From the cell containing the given text, extract its center point as [X, Y] coordinate. 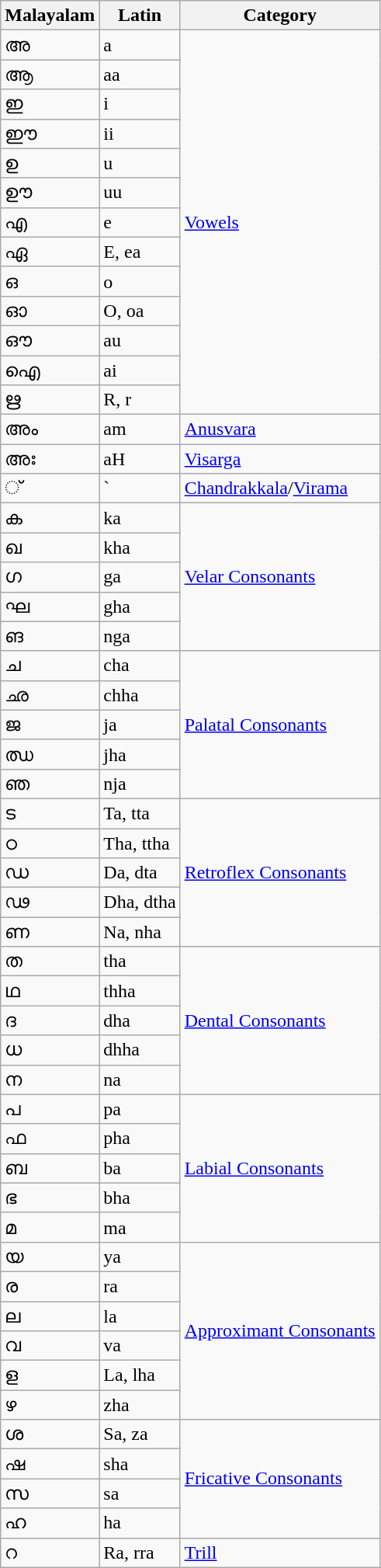
au [140, 340]
Fricative Consonants [279, 1479]
പ [50, 1109]
ഠ [50, 843]
ക [50, 518]
ച [50, 666]
Labial Consonants [279, 1168]
uu [140, 193]
na [140, 1080]
jha [140, 754]
ജ [50, 725]
a [140, 45]
kha [140, 548]
Latin [140, 16]
ണ [50, 932]
dha [140, 1020]
nga [140, 636]
la [140, 1316]
Dental Consonants [279, 1020]
Chandrakkala/Virama [279, 488]
ഒ [50, 281]
Ra, rra [140, 1552]
Velar Consonants [279, 577]
എ [50, 222]
Category [279, 16]
Malayalam [50, 16]
cha [140, 666]
sa [140, 1493]
tha [140, 961]
E, ea [140, 252]
ya [140, 1257]
ങ [50, 636]
മ [50, 1227]
u [140, 163]
ര [50, 1286]
Trill [279, 1552]
ഛ [50, 695]
് [50, 488]
ഞ [50, 784]
ത [50, 961]
ട [50, 813]
ഖ [50, 548]
aa [140, 75]
ai [140, 370]
i [140, 104]
va [140, 1346]
gha [140, 607]
ഘ [50, 607]
Tha, ttha [140, 843]
nja [140, 784]
ma [140, 1227]
bha [140, 1198]
ഫ [50, 1139]
Retroflex Consonants [279, 872]
ആ [50, 75]
Da, dta [140, 873]
e [140, 222]
o [140, 281]
ധ [50, 1050]
ദ [50, 1020]
ഉ [50, 163]
ഋ [50, 400]
യ [50, 1257]
ഗ [50, 577]
Anusvara [279, 429]
dhha [140, 1050]
aH [140, 459]
ള [50, 1375]
ഇ [50, 104]
R, r [140, 400]
zha [140, 1405]
ന [50, 1080]
Vowels [279, 222]
വ [50, 1346]
` [140, 488]
pha [140, 1139]
ja [140, 725]
സ [50, 1493]
Visarga [279, 459]
ha [140, 1523]
ഢ [50, 902]
ra [140, 1286]
sha [140, 1464]
Dha, dtha [140, 902]
ഷ [50, 1464]
Na, nha [140, 932]
Approximant Consonants [279, 1330]
റ [50, 1552]
chha [140, 695]
ka [140, 518]
അഃ [50, 459]
ഓ [50, 311]
ba [140, 1168]
ഈ [50, 134]
thha [140, 991]
ഝ [50, 754]
pa [140, 1109]
Palatal Consonants [279, 725]
ശ [50, 1434]
ബ [50, 1168]
ii [140, 134]
ഏ [50, 252]
ഊ [50, 193]
ഹ [50, 1523]
ഐ [50, 370]
Ta, tta [140, 813]
ഥ [50, 991]
ga [140, 577]
Sa, za [140, 1434]
am [140, 429]
ഔ [50, 340]
അ [50, 45]
അം [50, 429]
O, oa [140, 311]
ല [50, 1316]
ഴ [50, 1405]
ഭ [50, 1198]
ഡ [50, 873]
La, lha [140, 1375]
